Return (x, y) of the center of cell containing provided text 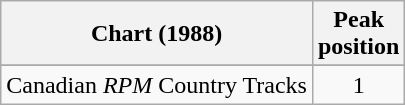
1 (358, 85)
Chart (1988) (157, 34)
Canadian RPM Country Tracks (157, 85)
Peakposition (358, 34)
